Provide the (X, Y) coordinate of the cell's center where the given text is located.  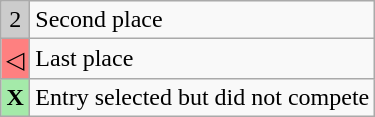
◁ (16, 59)
X (16, 97)
Entry selected but did not compete (202, 97)
2 (16, 20)
Second place (202, 20)
Last place (202, 59)
